Pinpoint the cell where the given text exists, returning its (x, y) midpoint coordinate. 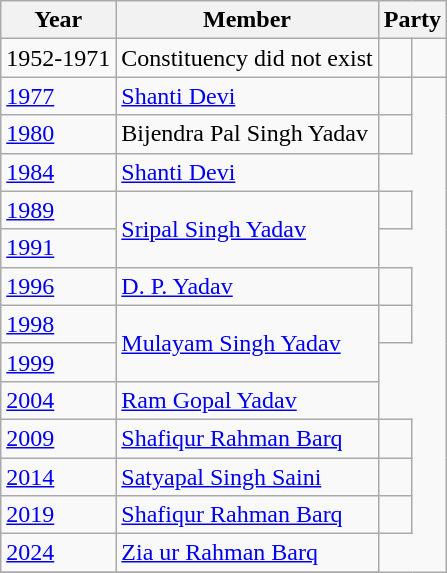
Satyapal Singh Saini (247, 477)
2009 (58, 438)
Party (412, 20)
Member (247, 20)
1977 (58, 96)
1991 (58, 248)
2014 (58, 477)
1952-1971 (58, 58)
1989 (58, 210)
Sripal Singh Yadav (247, 229)
Year (58, 20)
1996 (58, 286)
D. P. Yadav (247, 286)
Constituency did not exist (247, 58)
1980 (58, 134)
2024 (58, 553)
1999 (58, 362)
2019 (58, 515)
1984 (58, 172)
Mulayam Singh Yadav (247, 343)
Zia ur Rahman Barq (247, 553)
2004 (58, 400)
Ram Gopal Yadav (247, 400)
1998 (58, 324)
Bijendra Pal Singh Yadav (247, 134)
